For the text-containing cell, return its midpoint in [X, Y] coordinate format. 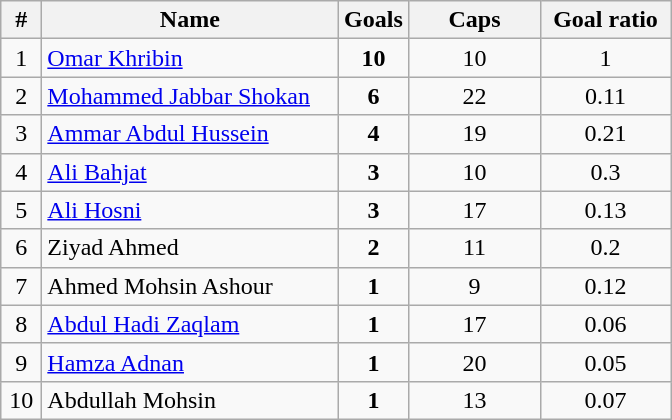
0.07 [606, 400]
13 [474, 400]
# [22, 20]
Abdullah Mohsin [190, 400]
7 [22, 286]
Goals [374, 20]
0.11 [606, 96]
Ali Bahjat [190, 172]
19 [474, 134]
Mohammed Jabbar Shokan [190, 96]
20 [474, 362]
Goal ratio [606, 20]
Ziyad Ahmed [190, 248]
0.2 [606, 248]
5 [22, 210]
0.12 [606, 286]
0.05 [606, 362]
0.13 [606, 210]
Name [190, 20]
0.3 [606, 172]
Omar Khribin [190, 58]
0.21 [606, 134]
22 [474, 96]
8 [22, 324]
11 [474, 248]
Ali Hosni [190, 210]
Caps [474, 20]
Ahmed Mohsin Ashour [190, 286]
Ammar Abdul Hussein [190, 134]
Hamza Adnan [190, 362]
0.06 [606, 324]
Abdul Hadi Zaqlam [190, 324]
